Scan for the cell matching the given text and deliver its [x, y] coordinate at center. 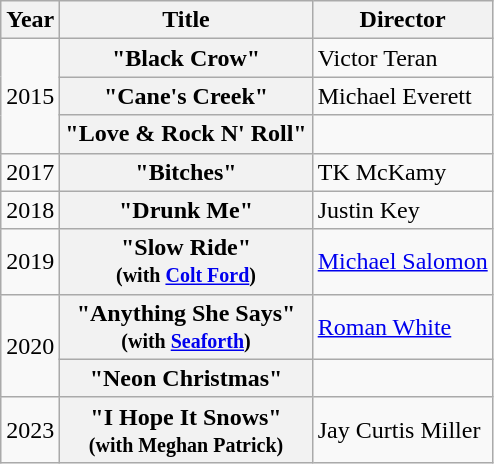
"Drunk Me" [186, 210]
"Black Crow" [186, 58]
Title [186, 20]
Justin Key [402, 210]
Michael Salomon [402, 262]
2019 [30, 262]
"Bitches" [186, 172]
"Cane's Creek" [186, 96]
Roman White [402, 326]
Director [402, 20]
TK McKamy [402, 172]
"Love & Rock N' Roll" [186, 134]
Year [30, 20]
2017 [30, 172]
2020 [30, 346]
Jay Curtis Miller [402, 430]
"Anything She Says"(with Seaforth) [186, 326]
"Slow Ride"(with Colt Ford) [186, 262]
2023 [30, 430]
2018 [30, 210]
"I Hope It Snows"(with Meghan Patrick) [186, 430]
Victor Teran [402, 58]
"Neon Christmas" [186, 378]
Michael Everett [402, 96]
2015 [30, 96]
